Detect which cell encompasses the target text, then output its (x, y) center coordinate. 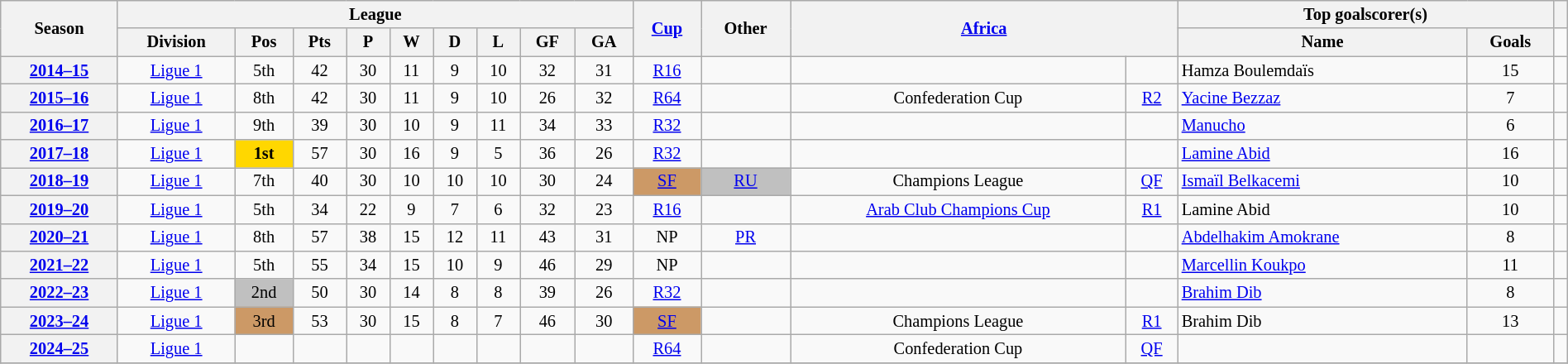
1st (264, 154)
23 (604, 209)
L (498, 42)
33 (604, 126)
2019–20 (60, 209)
R2 (1151, 98)
40 (319, 181)
38 (368, 237)
Cup (667, 28)
Manucho (1322, 126)
Division (176, 42)
43 (547, 237)
2023–24 (60, 321)
League (375, 14)
GF (547, 42)
Marcellin Koukpo (1322, 265)
RU (746, 181)
Goals (1510, 42)
D (455, 42)
Top goalscorer(s) (1365, 14)
14 (411, 293)
22 (368, 209)
53 (319, 321)
2014–15 (60, 70)
7th (264, 181)
2015–16 (60, 98)
50 (319, 293)
29 (604, 265)
24 (604, 181)
55 (319, 265)
Pos (264, 42)
12 (455, 237)
Africa (984, 28)
P (368, 42)
9th (264, 126)
Ismaïl Belkacemi (1322, 181)
2017–18 (60, 154)
GA (604, 42)
Season (60, 28)
Pts (319, 42)
Yacine Bezzaz (1322, 98)
Hamza Boulemdaïs (1322, 70)
2016–17 (60, 126)
13 (1510, 321)
2024–25 (60, 348)
PR (746, 237)
2021–22 (60, 265)
W (411, 42)
2nd (264, 293)
5 (498, 154)
Abdelhakim Amokrane (1322, 237)
2022–23 (60, 293)
Arab Club Champions Cup (958, 209)
Name (1322, 42)
Other (746, 28)
2018–19 (60, 181)
36 (547, 154)
3rd (264, 321)
2020–21 (60, 237)
